From the cell containing the given text, extract its center point as [x, y] coordinate. 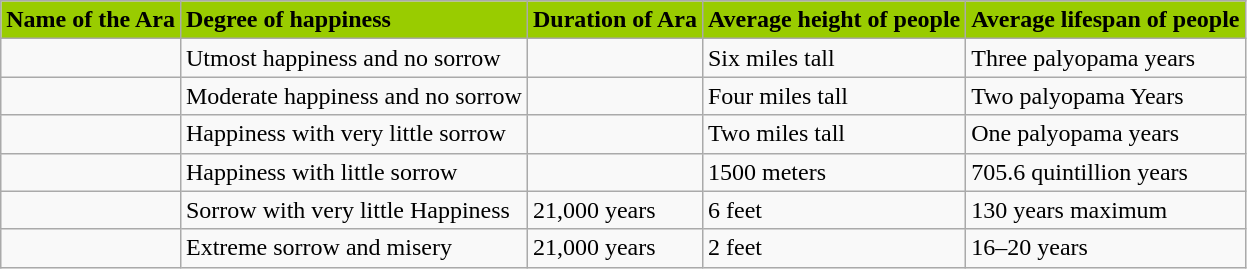
Four miles tall [834, 96]
Happiness with little sorrow [354, 172]
130 years maximum [1106, 210]
705.6 quintillion years [1106, 172]
6 feet [834, 210]
Degree of happiness [354, 20]
Duration of Ara [614, 20]
Average height of people [834, 20]
One palyopama years [1106, 134]
Six miles tall [834, 58]
Sorrow with very little Happiness [354, 210]
Moderate happiness and no sorrow [354, 96]
Two palyopama Years [1106, 96]
1500 meters [834, 172]
Happiness with very little sorrow [354, 134]
Utmost happiness and no sorrow [354, 58]
Name of the Ara [91, 20]
16–20 years [1106, 248]
Two miles tall [834, 134]
Extreme sorrow and misery [354, 248]
2 feet [834, 248]
Average lifespan of people [1106, 20]
Three palyopama years [1106, 58]
